Capture the cell that displays the provided text and extract its [X, Y] central coordinate. 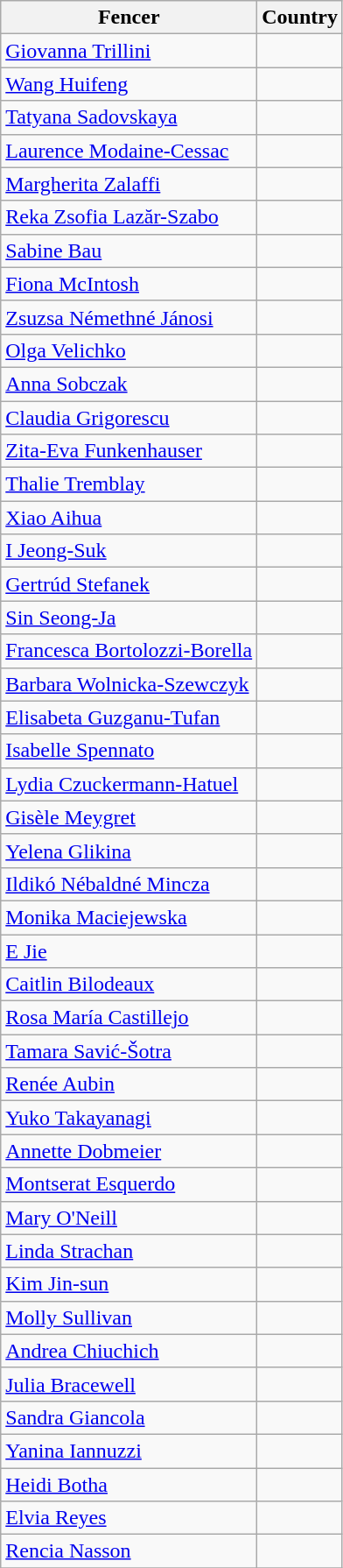
Fencer [129, 18]
Renée Aubin [129, 1084]
Sandra Giancola [129, 1417]
Elisabeta Guzganu-Tufan [129, 717]
Sin Seong-Ja [129, 618]
Linda Strachan [129, 1251]
Giovanna Trillini [129, 51]
Caitlin Bilodeaux [129, 985]
Lydia Czuckermann-Hatuel [129, 784]
Wang Huifeng [129, 84]
Heidi Botha [129, 1485]
Annette Dobmeier [129, 1151]
E Jie [129, 950]
Isabelle Spennato [129, 751]
Tamara Savić-Šotra [129, 1051]
Tatyana Sadovskaya [129, 117]
Anna Sobczak [129, 384]
I Jeong-Suk [129, 551]
Xiao Aihua [129, 518]
Rosa María Castillejo [129, 1018]
Andrea Chiuchich [129, 1351]
Ildikó Nébaldné Mincza [129, 884]
Rencia Nasson [129, 1551]
Zita-Eva Funkenhauser [129, 451]
Fiona McIntosh [129, 284]
Yelena Glikina [129, 851]
Yanina Iannuzzi [129, 1451]
Zsuzsa Némethné Jánosi [129, 317]
Molly Sullivan [129, 1317]
Julia Bracewell [129, 1384]
Gisèle Meygret [129, 817]
Kim Jin-sun [129, 1284]
Barbara Wolnicka-Szewczyk [129, 684]
Monika Maciejewska [129, 917]
Olga Velichko [129, 350]
Margherita Zalaffi [129, 184]
Sabine Bau [129, 251]
Country [300, 18]
Laurence Modaine-Cessac [129, 151]
Mary O'Neill [129, 1218]
Gertrúd Stefanek [129, 584]
Thalie Tremblay [129, 484]
Montserat Esquerdo [129, 1184]
Claudia Grigorescu [129, 418]
Elvia Reyes [129, 1518]
Reka Zsofia Lazăr-Szabo [129, 217]
Francesca Bortolozzi-Borella [129, 651]
Yuko Takayanagi [129, 1118]
